Locate the cell with the specified text and output its (X, Y) center coordinate. 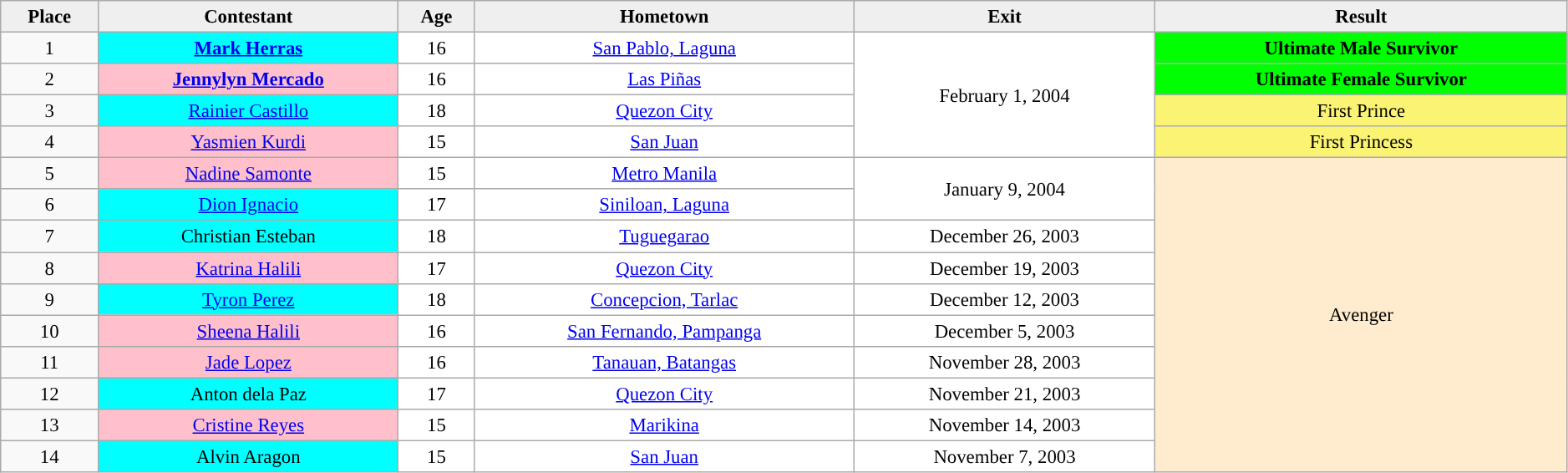
6 (50, 205)
Result (1361, 17)
Christian Esteban (249, 237)
November 7, 2003 (1005, 456)
December 19, 2003 (1005, 268)
Anton dela Paz (249, 394)
Sheena Halili (249, 331)
San Pablo, Laguna (665, 48)
Alvin Aragon (249, 456)
Katrina Halili (249, 268)
7 (50, 237)
Marikina (665, 425)
14 (50, 456)
February 1, 2004 (1005, 95)
1 (50, 48)
Tuguegarao (665, 237)
Ultimate Female Survivor (1361, 79)
Ultimate Male Survivor (1361, 48)
November 14, 2003 (1005, 425)
November 28, 2003 (1005, 362)
2 (50, 79)
8 (50, 268)
Contestant (249, 17)
Las Piñas (665, 79)
10 (50, 331)
4 (50, 142)
January 9, 2004 (1005, 189)
3 (50, 111)
Metro Manila (665, 174)
Avenger (1361, 315)
December 26, 2003 (1005, 237)
Tanauan, Batangas (665, 362)
Siniloan, Laguna (665, 205)
5 (50, 174)
November 21, 2003 (1005, 394)
Place (50, 17)
December 12, 2003 (1005, 299)
Dion Ignacio (249, 205)
Yasmien Kurdi (249, 142)
Concepcion, Tarlac (665, 299)
First Prince (1361, 111)
13 (50, 425)
Exit (1005, 17)
Mark Herras (249, 48)
11 (50, 362)
Cristine Reyes (249, 425)
Tyron Perez (249, 299)
Age (436, 17)
Hometown (665, 17)
Rainier Castillo (249, 111)
9 (50, 299)
12 (50, 394)
First Princess (1361, 142)
December 5, 2003 (1005, 331)
San Fernando, Pampanga (665, 331)
Jade Lopez (249, 362)
Jennylyn Mercado (249, 79)
Nadine Samonte (249, 174)
